Find where the given text appears and provide that cell's center as (X, Y) coordinate. 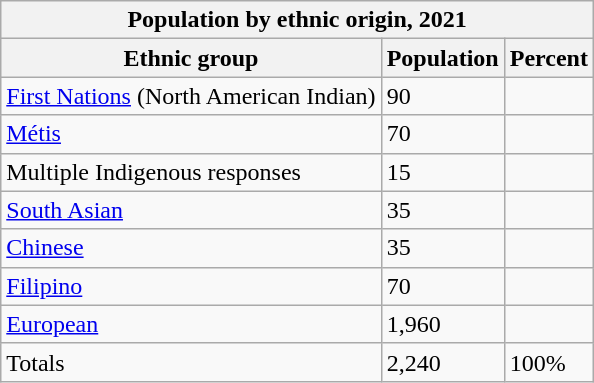
Filipino (191, 286)
European (191, 324)
Multiple Indigenous responses (191, 172)
First Nations (North American Indian) (191, 96)
Métis (191, 134)
100% (548, 362)
90 (442, 96)
2,240 (442, 362)
Chinese (191, 248)
Ethnic group (191, 58)
15 (442, 172)
Percent (548, 58)
1,960 (442, 324)
Population (442, 58)
Population by ethnic origin, 2021 (298, 20)
Totals (191, 362)
South Asian (191, 210)
